Scan for the cell matching the given text and deliver its (X, Y) coordinate at center. 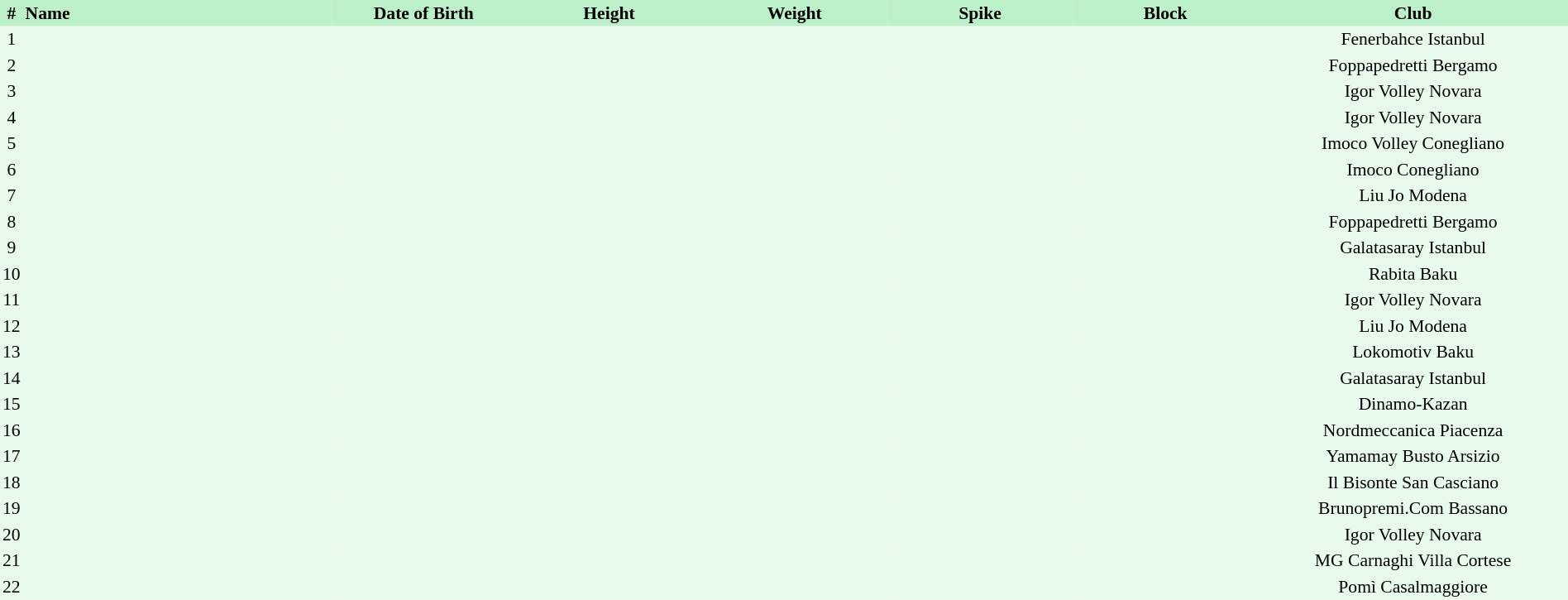
Rabita Baku (1413, 274)
12 (12, 326)
Block (1165, 13)
10 (12, 274)
7 (12, 195)
Dinamo-Kazan (1413, 404)
Date of Birth (423, 13)
Imoco Volley Conegliano (1413, 144)
Name (177, 13)
Club (1413, 13)
MG Carnaghi Villa Cortese (1413, 561)
11 (12, 300)
Pomì Casalmaggiore (1413, 587)
Weight (795, 13)
3 (12, 91)
15 (12, 404)
Spike (980, 13)
5 (12, 144)
19 (12, 508)
6 (12, 170)
Il Bisonte San Casciano (1413, 482)
1 (12, 40)
17 (12, 457)
Brunopremi.Com Bassano (1413, 508)
# (12, 13)
Nordmeccanica Piacenza (1413, 430)
18 (12, 482)
Imoco Conegliano (1413, 170)
9 (12, 248)
22 (12, 587)
20 (12, 535)
Fenerbahce Istanbul (1413, 40)
Lokomotiv Baku (1413, 353)
14 (12, 378)
Yamamay Busto Arsizio (1413, 457)
16 (12, 430)
8 (12, 222)
Height (609, 13)
4 (12, 118)
13 (12, 353)
21 (12, 561)
2 (12, 65)
